Return the (X, Y) coordinate for the center point of the cell that contains the specified text.  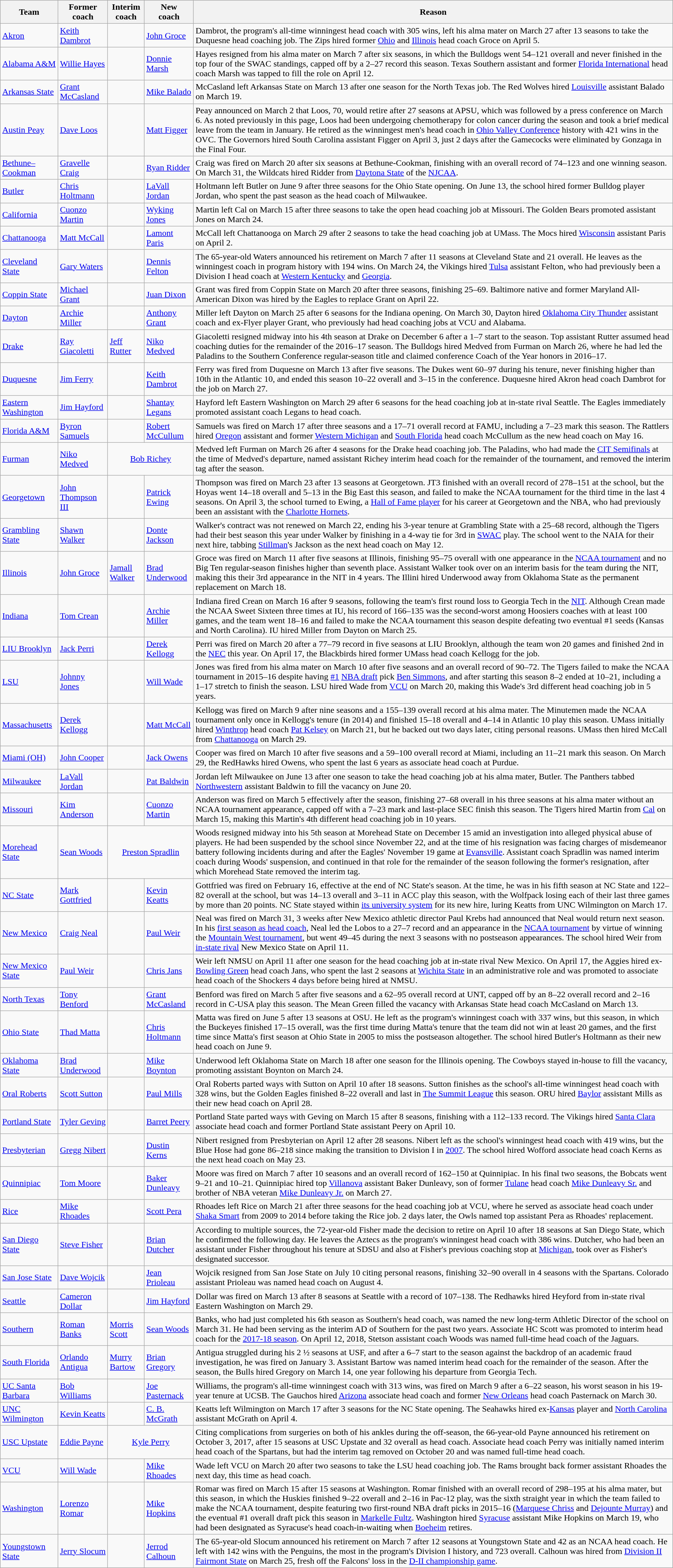
Pat Baldwin (169, 781)
Shantay Legans (169, 408)
Miami (OH) (29, 758)
Formercoach (83, 12)
Jerrod Calhoun (169, 1551)
Newcoach (169, 12)
Bob Williams (83, 1390)
Bethune–Cookman (29, 168)
Presbyterian (29, 1150)
Jack Owens (169, 758)
LSU (29, 682)
Butler (29, 191)
Brian Dutcher (169, 1244)
Arkansas State (29, 92)
UNC Wilmington (29, 1414)
Tom Moore (83, 1183)
Scott Sutton (83, 1094)
Eastern Washington (29, 408)
Jerry Slocum (83, 1551)
Milwaukee (29, 781)
Lorenzo Romar (83, 1508)
Donte Jackson (169, 535)
McCasland left Arkansas State on March 13 after one season for the North Texas job. The Red Wolves hired Louisville assistant Balado on March 19. (433, 92)
LIU Brooklyn (29, 648)
Missouri (29, 809)
Chris Jans (169, 971)
Thad Matta (83, 1032)
VCU (29, 1470)
Anthony Grant (169, 318)
Kim Anderson (83, 809)
Coppin State (29, 294)
Dennis Felton (169, 266)
Mike Balado (169, 92)
Gravelle Craig (83, 168)
John Thompson III (83, 497)
San Jose State (29, 1278)
Interimcoach (126, 12)
McCall left Chattanooga on March 29 after 2 seasons to take the head coaching job at UMass. The Mocs hired Wisconsin assistant Paris on April 2. (433, 238)
Shawn Walker (83, 535)
Morehead State (29, 852)
Furman (29, 459)
Paul Mills (169, 1094)
North Texas (29, 999)
California (29, 214)
Baker Dunleavy (169, 1183)
Austin Peay (29, 130)
Jim Ferry (83, 379)
Juan Dixon (169, 294)
Ray Giacoletti (83, 346)
Wyking Jones (169, 214)
UC Santa Barbara (29, 1390)
Brian Gregory (169, 1362)
Akron (29, 35)
Donnie Marsh (169, 64)
Chattanooga (29, 238)
Massachusetts (29, 725)
Barret Peery (169, 1122)
Craig Neal (83, 933)
Eddie Payne (83, 1442)
John Cooper (83, 758)
Michael Grant (83, 294)
Gary Waters (83, 266)
San Diego State (29, 1244)
Mike Hopkins (169, 1508)
Johnny Jones (83, 682)
Scott Pera (169, 1211)
Georgetown (29, 497)
Roman Banks (83, 1329)
Illinois (29, 573)
Byron Samuels (83, 431)
Florida A&M (29, 431)
Gregg Nibert (83, 1150)
Dave Loos (83, 130)
Dave Wojcik (83, 1278)
Duquesne (29, 379)
Drake (29, 346)
Cameron Dollar (83, 1301)
Matt Figger (169, 130)
Murry Bartow (126, 1362)
Morris Scott (126, 1329)
New Mexico State (29, 971)
Cleveland State (29, 266)
South Florida (29, 1362)
Oklahoma State (29, 1065)
Jeff Rutter (126, 346)
Patrick Ewing (169, 497)
Lamont Paris (169, 238)
Dustin Kerns (169, 1150)
Tyler Geving (83, 1122)
Jack Perri (83, 648)
New Mexico (29, 933)
Youngstown State (29, 1551)
Steve Fisher (83, 1244)
Robert McCullum (169, 431)
Indiana (29, 615)
Alabama A&M (29, 64)
Grambling State (29, 535)
Quinnipiac (29, 1183)
Ohio State (29, 1032)
Tom Crean (83, 615)
Mike Boynton (169, 1065)
Ryan Ridder (169, 168)
Tony Benford (83, 999)
C. B. McGrath (169, 1414)
Bob Richey (151, 459)
Rice (29, 1211)
Oral Roberts (29, 1094)
Portland State (29, 1122)
Jean Prioleau (169, 1278)
Preston Spradlin (151, 852)
Team (29, 12)
Seattle (29, 1301)
Mark Gottfried (83, 895)
Willie Hayes (83, 64)
Orlando Antigua (83, 1362)
NC State (29, 895)
Kyle Perry (151, 1442)
Southern (29, 1329)
Jamall Walker (126, 573)
Washington (29, 1508)
USC Upstate (29, 1442)
Reason (433, 12)
Joe Pasternack (169, 1390)
Dayton (29, 318)
